Return the [x, y] coordinate for the center point of the cell that contains the specified text.  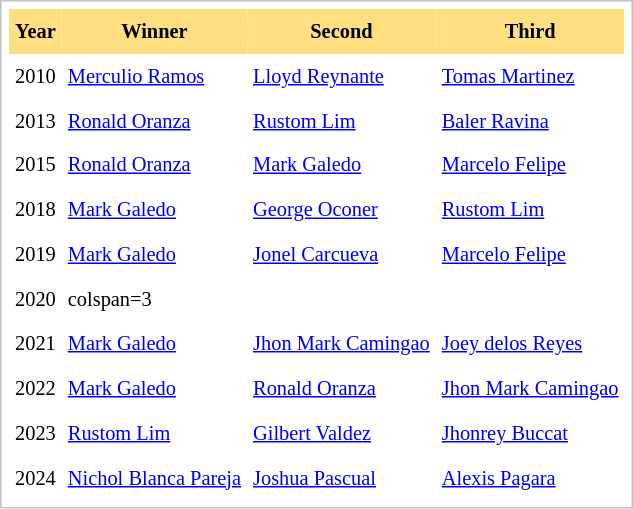
Joshua Pascual [342, 478]
Jonel Carcueva [342, 254]
2024 [36, 478]
2015 [36, 166]
2022 [36, 388]
Tomas Martinez [530, 76]
Third [530, 32]
colspan=3 [154, 300]
2013 [36, 120]
Baler Ravina [530, 120]
Merculio Ramos [154, 76]
2019 [36, 254]
Nichol Blanca Pareja [154, 478]
Year [36, 32]
2021 [36, 344]
Gilbert Valdez [342, 434]
Alexis Pagara [530, 478]
2023 [36, 434]
George Oconer [342, 210]
Joey delos Reyes [530, 344]
Lloyd Reynante [342, 76]
2010 [36, 76]
2020 [36, 300]
Jhonrey Buccat [530, 434]
2018 [36, 210]
Winner [154, 32]
Second [342, 32]
